Return the [X, Y] coordinate for the center point of the cell that contains the specified text.  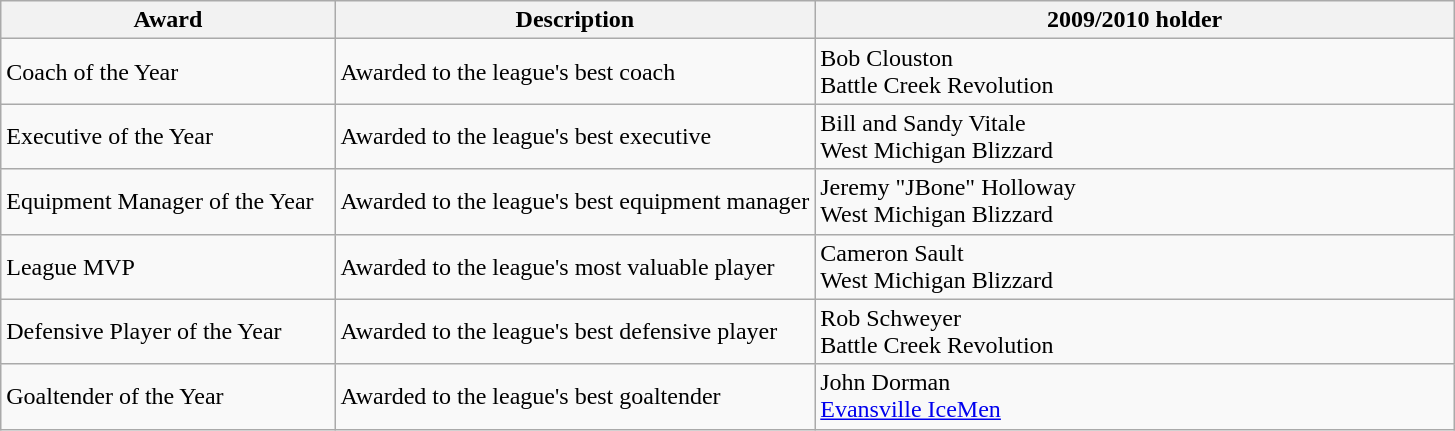
Executive of the Year [168, 136]
Goaltender of the Year [168, 396]
Jeremy "JBone" Holloway West Michigan Blizzard [1135, 202]
Awarded to the league's most valuable player [575, 266]
Awarded to the league's best coach [575, 72]
Awarded to the league's best goaltender [575, 396]
Awarded to the league's best executive [575, 136]
Bill and Sandy VitaleWest Michigan Blizzard [1135, 136]
Bob CloustonBattle Creek Revolution [1135, 72]
Equipment Manager of the Year [168, 202]
Cameron SaultWest Michigan Blizzard [1135, 266]
John DormanEvansville IceMen [1135, 396]
League MVP [168, 266]
2009/2010 holder [1135, 20]
Coach of the Year [168, 72]
Awarded to the league's best equipment manager [575, 202]
Description [575, 20]
Rob SchweyerBattle Creek Revolution [1135, 332]
Award [168, 20]
Defensive Player of the Year [168, 332]
Awarded to the league's best defensive player [575, 332]
